Detect which cell encompasses the target text, then output its [x, y] center coordinate. 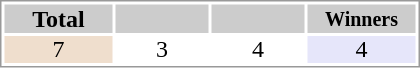
Total [58, 18]
7 [58, 50]
3 [162, 50]
Winners [362, 18]
